Detect which cell encompasses the target text, then output its (X, Y) center coordinate. 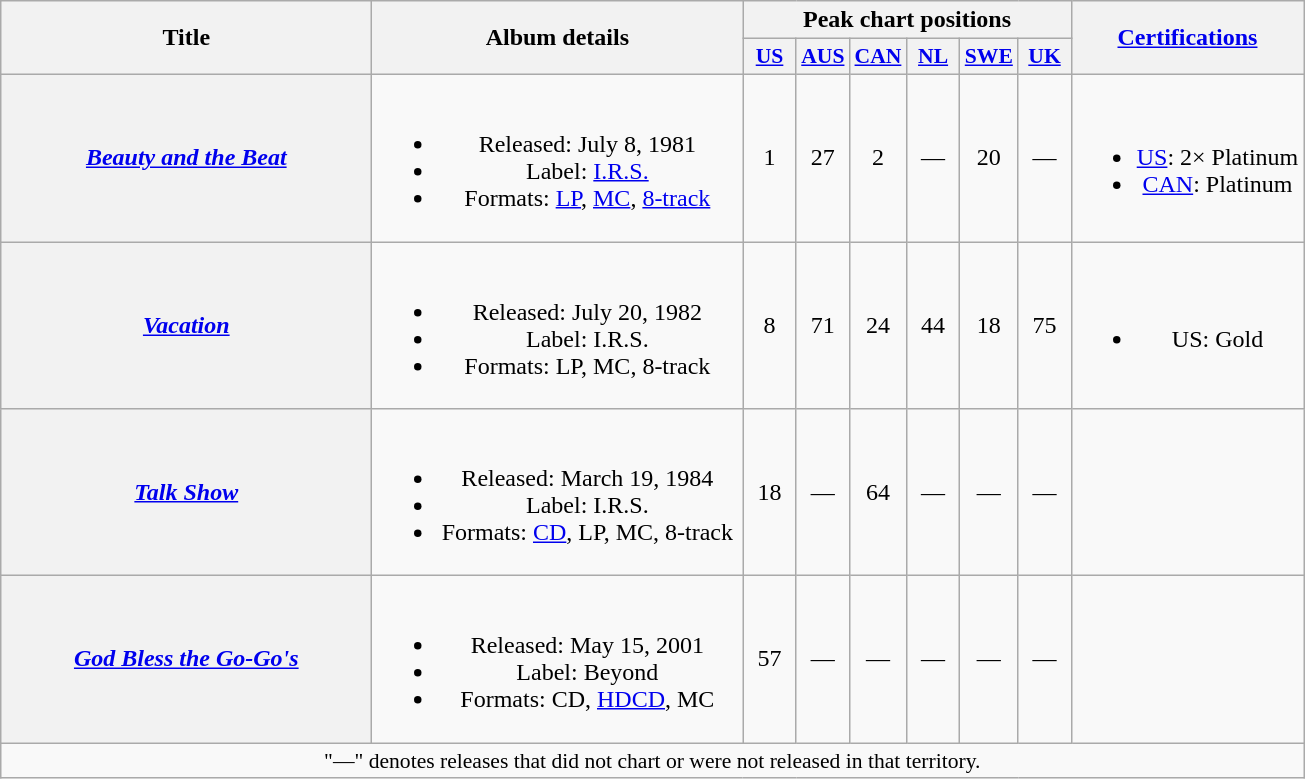
Peak chart positions (907, 20)
Title (186, 38)
CAN (878, 57)
Talk Show (186, 492)
8 (770, 326)
24 (878, 326)
US: Gold (1188, 326)
"—" denotes releases that did not chart or were not released in that territory. (652, 761)
US: 2× PlatinumCAN: Platinum (1188, 158)
NL (932, 57)
1 (770, 158)
2 (878, 158)
20 (989, 158)
75 (1044, 326)
44 (932, 326)
US (770, 57)
Certifications (1188, 38)
71 (822, 326)
57 (770, 660)
AUS (822, 57)
Released: July 8, 1981Label: I.R.S.Formats: LP, MC, 8-track (558, 158)
Released: July 20, 1982Label: I.R.S.Formats: LP, MC, 8-track (558, 326)
SWE (989, 57)
UK (1044, 57)
Album details (558, 38)
Beauty and the Beat (186, 158)
64 (878, 492)
Vacation (186, 326)
God Bless the Go-Go's (186, 660)
27 (822, 158)
Released: May 15, 2001Label: BeyondFormats: CD, HDCD, MC (558, 660)
Released: March 19, 1984Label: I.R.S.Formats: CD, LP, MC, 8-track (558, 492)
